Return the (x, y) coordinate for the center point of the cell that contains the specified text.  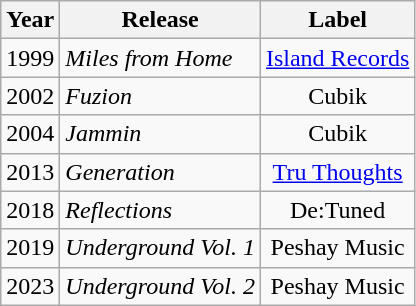
Reflections (160, 210)
2013 (30, 172)
2019 (30, 248)
Label (337, 20)
Generation (160, 172)
2002 (30, 96)
2018 (30, 210)
2004 (30, 134)
De:Tuned (337, 210)
Release (160, 20)
Fuzion (160, 96)
Jammin (160, 134)
Island Records (337, 58)
Underground Vol. 1 (160, 248)
2023 (30, 286)
Tru Thoughts (337, 172)
Miles from Home (160, 58)
Underground Vol. 2 (160, 286)
1999 (30, 58)
Year (30, 20)
